Capture the cell that displays the provided text and extract its (x, y) central coordinate. 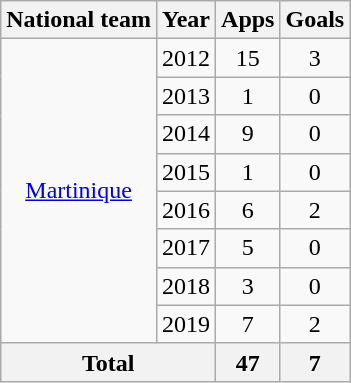
2015 (186, 172)
Apps (248, 20)
9 (248, 134)
Total (108, 362)
National team (79, 20)
Goals (315, 20)
2016 (186, 210)
5 (248, 248)
2012 (186, 58)
Martinique (79, 191)
2019 (186, 324)
Year (186, 20)
15 (248, 58)
47 (248, 362)
2018 (186, 286)
2017 (186, 248)
2013 (186, 96)
2014 (186, 134)
6 (248, 210)
